Output the (X, Y) coordinate of the center of the cell containing the given text.  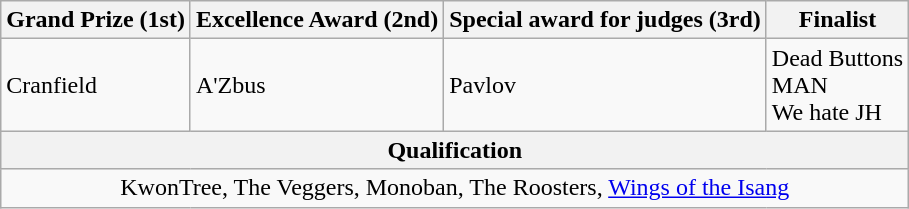
A'Zbus (316, 85)
Grand Prize (1st) (96, 20)
KwonTree, The Veggers, Monoban, The Roosters, Wings of the Isang (455, 188)
Pavlov (606, 85)
Dead ButtonsMANWe hate JH (837, 85)
Qualification (455, 150)
Special award for judges (3rd) (606, 20)
Cranfield (96, 85)
Finalist (837, 20)
Excellence Award (2nd) (316, 20)
